Find where the given text appears and provide that cell's center as (x, y) coordinate. 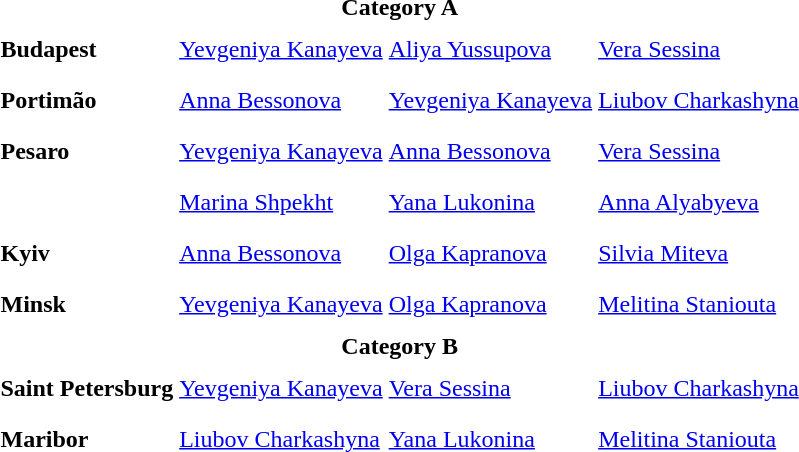
Yana Lukonina (490, 202)
Vera Sessina (490, 388)
Aliya Yussupova (490, 49)
Marina Shpekht (282, 202)
